Identify which cell holds the provided text, then report its (X, Y) central coordinate. 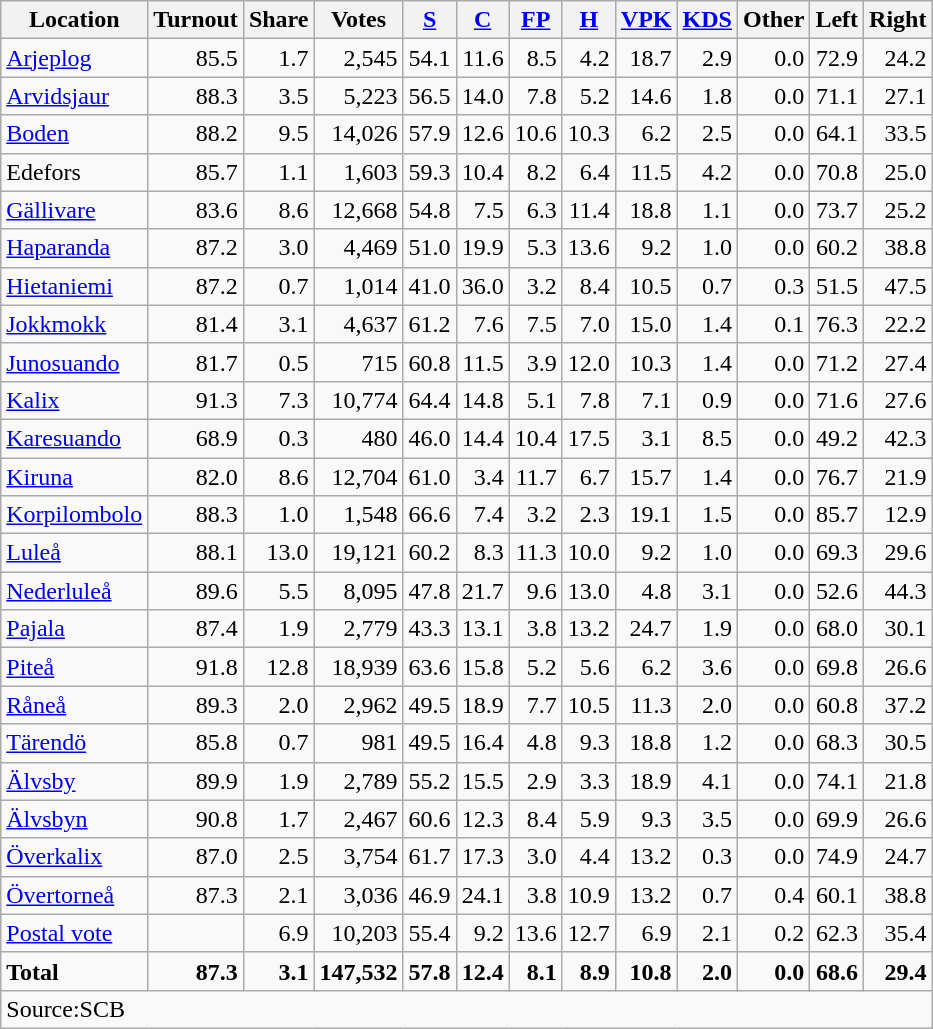
3.4 (482, 477)
73.7 (837, 210)
81.4 (196, 324)
Turnout (196, 20)
15.7 (646, 477)
74.1 (837, 781)
Luleå (74, 553)
22.2 (898, 324)
64.1 (837, 134)
51.5 (837, 286)
3,754 (358, 857)
2.3 (588, 515)
12.3 (482, 819)
Other (773, 20)
Right (898, 20)
8.1 (536, 971)
76.7 (837, 477)
15.8 (482, 667)
64.4 (430, 400)
30.1 (898, 629)
61.7 (430, 857)
25.2 (898, 210)
0.2 (773, 933)
44.3 (898, 591)
3.6 (707, 667)
Jokkmokk (74, 324)
Left (837, 20)
47.5 (898, 286)
29.6 (898, 553)
89.6 (196, 591)
71.6 (837, 400)
7.6 (482, 324)
Junosuando (74, 362)
12.6 (482, 134)
74.9 (837, 857)
8,095 (358, 591)
85.8 (196, 743)
4.1 (707, 781)
87.4 (196, 629)
57.9 (430, 134)
68.0 (837, 629)
10.9 (588, 895)
89.9 (196, 781)
4,469 (358, 248)
69.8 (837, 667)
82.0 (196, 477)
Total (74, 971)
12,704 (358, 477)
7.3 (278, 400)
68.3 (837, 743)
89.3 (196, 705)
51.0 (430, 248)
Korpilombolo (74, 515)
83.6 (196, 210)
S (430, 20)
14,026 (358, 134)
3.9 (536, 362)
715 (358, 362)
30.5 (898, 743)
H (588, 20)
19,121 (358, 553)
18,939 (358, 667)
8.9 (588, 971)
88.1 (196, 553)
7.4 (482, 515)
2,545 (358, 58)
56.5 (430, 96)
Kalix (74, 400)
1.8 (707, 96)
13.1 (482, 629)
72.9 (837, 58)
7.0 (588, 324)
Arjeplog (74, 58)
27.4 (898, 362)
1,014 (358, 286)
24.2 (898, 58)
Edefors (74, 172)
Hietaniemi (74, 286)
Postal vote (74, 933)
76.3 (837, 324)
11.7 (536, 477)
2,962 (358, 705)
7.7 (536, 705)
17.3 (482, 857)
5,223 (358, 96)
43.3 (430, 629)
21.9 (898, 477)
21.8 (898, 781)
10,203 (358, 933)
25.0 (898, 172)
11.6 (482, 58)
61.0 (430, 477)
14.0 (482, 96)
29.4 (898, 971)
81.7 (196, 362)
12.8 (278, 667)
Pajala (74, 629)
12.4 (482, 971)
35.4 (898, 933)
60.1 (837, 895)
Övertorneå (74, 895)
Nederluleå (74, 591)
1,603 (358, 172)
54.1 (430, 58)
Haparanda (74, 248)
10,774 (358, 400)
87.0 (196, 857)
10.0 (588, 553)
47.8 (430, 591)
68.9 (196, 438)
1.2 (707, 743)
18.7 (646, 58)
55.4 (430, 933)
Source:SCB (466, 1009)
91.8 (196, 667)
10.6 (536, 134)
6.7 (588, 477)
5.3 (536, 248)
8.2 (536, 172)
71.1 (837, 96)
41.0 (430, 286)
2,467 (358, 819)
4.4 (588, 857)
62.3 (837, 933)
36.0 (482, 286)
88.2 (196, 134)
52.6 (837, 591)
90.8 (196, 819)
12.7 (588, 933)
55.2 (430, 781)
6.4 (588, 172)
70.8 (837, 172)
66.6 (430, 515)
8.3 (482, 553)
Karesuando (74, 438)
3.3 (588, 781)
68.6 (837, 971)
15.5 (482, 781)
24.1 (482, 895)
0.5 (278, 362)
16.4 (482, 743)
Arvidsjaur (74, 96)
480 (358, 438)
46.9 (430, 895)
Boden (74, 134)
12.9 (898, 515)
9.5 (278, 134)
14.8 (482, 400)
42.3 (898, 438)
Tärendö (74, 743)
C (482, 20)
7.1 (646, 400)
981 (358, 743)
69.9 (837, 819)
4,637 (358, 324)
57.8 (430, 971)
9.6 (536, 591)
5.5 (278, 591)
2,779 (358, 629)
11.4 (588, 210)
0.9 (707, 400)
5.9 (588, 819)
Älvsby (74, 781)
33.5 (898, 134)
Råneå (74, 705)
0.4 (773, 895)
71.2 (837, 362)
Location (74, 20)
14.4 (482, 438)
147,532 (358, 971)
Överkalix (74, 857)
46.0 (430, 438)
63.6 (430, 667)
19.1 (646, 515)
Votes (358, 20)
27.6 (898, 400)
Piteå (74, 667)
VPK (646, 20)
Gällivare (74, 210)
10.8 (646, 971)
21.7 (482, 591)
27.1 (898, 96)
0.1 (773, 324)
91.3 (196, 400)
85.5 (196, 58)
12,668 (358, 210)
54.8 (430, 210)
59.3 (430, 172)
6.3 (536, 210)
5.1 (536, 400)
KDS (707, 20)
2,789 (358, 781)
49.2 (837, 438)
5.6 (588, 667)
Share (278, 20)
60.6 (430, 819)
15.0 (646, 324)
61.2 (430, 324)
Älvsbyn (74, 819)
1,548 (358, 515)
12.0 (588, 362)
19.9 (482, 248)
69.3 (837, 553)
37.2 (898, 705)
14.6 (646, 96)
3,036 (358, 895)
FP (536, 20)
17.5 (588, 438)
1.5 (707, 515)
Kiruna (74, 477)
